Output the [X, Y] coordinate of the center of the cell containing the given text.  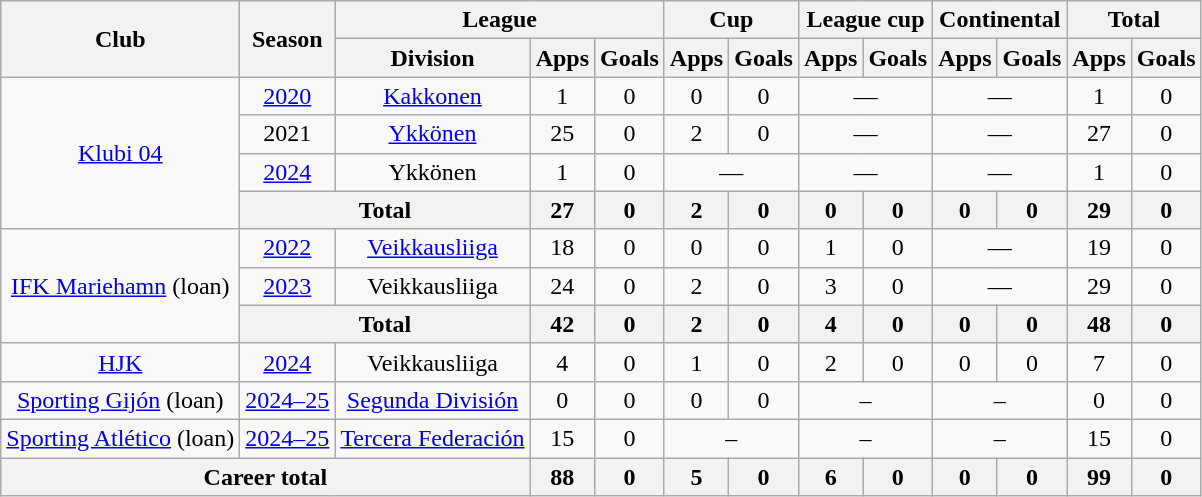
2023 [288, 286]
Cup [731, 20]
Club [120, 39]
IFK Mariehamn (loan) [120, 286]
Division [432, 58]
HJK [120, 362]
League [500, 20]
Continental [1000, 20]
Career total [266, 477]
3 [830, 286]
88 [562, 477]
Season [288, 39]
Kakkonen [432, 96]
Sporting Atlético (loan) [120, 438]
19 [1099, 248]
42 [562, 324]
Klubi 04 [120, 153]
Sporting Gijón (loan) [120, 400]
18 [562, 248]
7 [1099, 362]
24 [562, 286]
25 [562, 134]
Tercera Federación [432, 438]
48 [1099, 324]
League cup [865, 20]
5 [696, 477]
99 [1099, 477]
Segunda División [432, 400]
2022 [288, 248]
2020 [288, 96]
6 [830, 477]
2021 [288, 134]
